Determine the (x, y) coordinate at the center of the cell enclosing the given text.  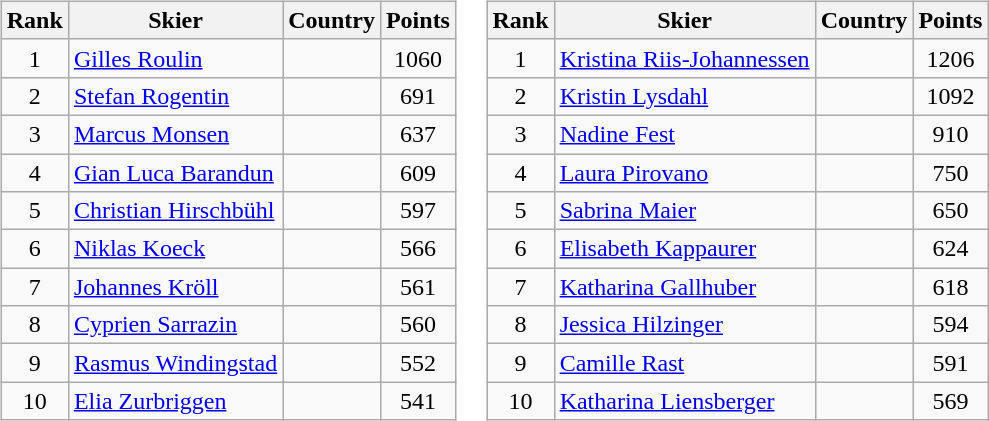
Laura Pirovano (684, 173)
750 (950, 173)
560 (418, 325)
Elia Zurbriggen (175, 401)
Niklas Koeck (175, 249)
637 (418, 134)
566 (418, 249)
Kristin Lysdahl (684, 96)
Gian Luca Barandun (175, 173)
552 (418, 363)
Marcus Monsen (175, 134)
Katharina Gallhuber (684, 287)
1092 (950, 96)
624 (950, 249)
594 (950, 325)
Rasmus Windingstad (175, 363)
910 (950, 134)
1060 (418, 58)
618 (950, 287)
1206 (950, 58)
541 (418, 401)
650 (950, 211)
597 (418, 211)
Christian Hirschbühl (175, 211)
569 (950, 401)
Nadine Fest (684, 134)
Gilles Roulin (175, 58)
609 (418, 173)
Camille Rast (684, 363)
Stefan Rogentin (175, 96)
Kristina Riis-Johannessen (684, 58)
561 (418, 287)
Jessica Hilzinger (684, 325)
591 (950, 363)
691 (418, 96)
Johannes Kröll (175, 287)
Katharina Liensberger (684, 401)
Elisabeth Kappaurer (684, 249)
Sabrina Maier (684, 211)
Cyprien Sarrazin (175, 325)
